Detect which cell encompasses the target text, then output its [x, y] center coordinate. 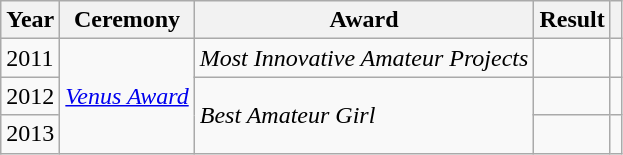
Result [572, 20]
Award [364, 20]
2012 [30, 96]
Ceremony [127, 20]
Most Innovative Amateur Projects [364, 58]
2011 [30, 58]
Best Amateur Girl [364, 115]
2013 [30, 134]
Venus Award [127, 96]
Year [30, 20]
